Identify which cell holds the provided text, then report its [X, Y] central coordinate. 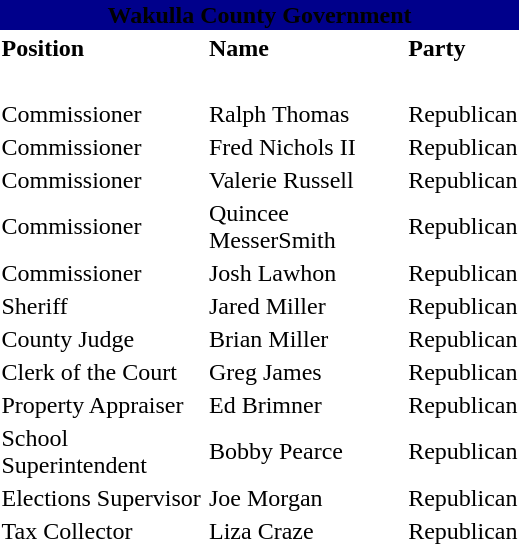
Greg James [306, 372]
Party [463, 48]
Position [102, 48]
Joe Morgan [306, 498]
Clerk of the Court [102, 372]
Property Appraiser [102, 405]
Josh Lawhon [306, 273]
Name [306, 48]
Fred Nichols II [306, 147]
Valerie Russell [306, 180]
Ralph Thomas [306, 114]
Wakulla County Government [260, 15]
Bobby Pearce [306, 452]
Ed Brimner [306, 405]
Quincee MesserSmith [306, 226]
School Superintendent [102, 452]
Brian Miller [306, 339]
Elections Supervisor [102, 498]
County Judge [102, 339]
Jared Miller [306, 306]
Sheriff [102, 306]
